For the text-containing cell, return its midpoint in (x, y) coordinate format. 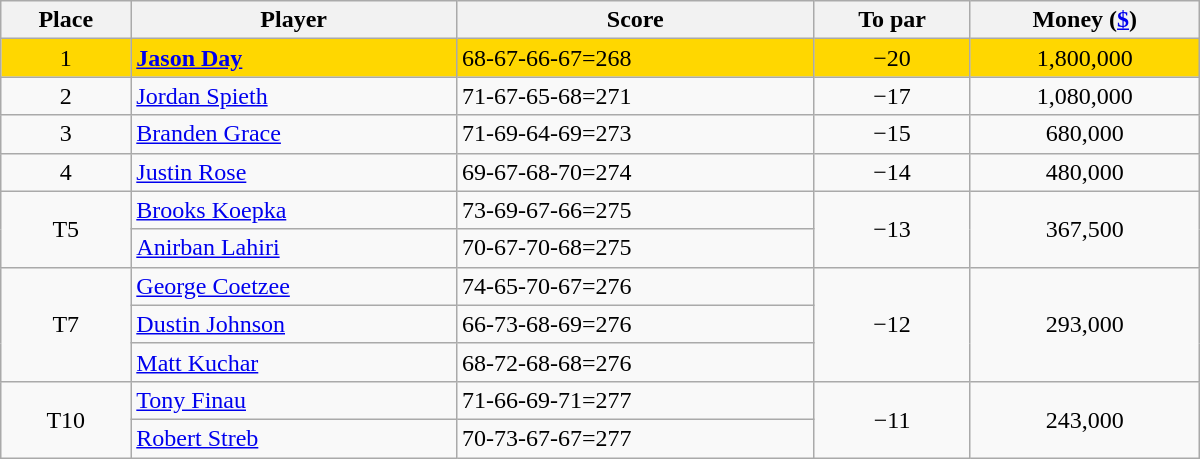
−11 (892, 419)
Tony Finau (294, 400)
Jason Day (294, 58)
T10 (66, 419)
367,500 (1084, 229)
1,080,000 (1084, 96)
Brooks Koepka (294, 210)
70-73-67-67=277 (636, 438)
Justin Rose (294, 172)
T5 (66, 229)
74-65-70-67=276 (636, 286)
4 (66, 172)
71-69-64-69=273 (636, 134)
T7 (66, 324)
−14 (892, 172)
Player (294, 20)
1 (66, 58)
70-67-70-68=275 (636, 248)
−15 (892, 134)
68-67-66-67=268 (636, 58)
Dustin Johnson (294, 324)
Robert Streb (294, 438)
73-69-67-66=275 (636, 210)
Place (66, 20)
−13 (892, 229)
71-66-69-71=277 (636, 400)
243,000 (1084, 419)
68-72-68-68=276 (636, 362)
Score (636, 20)
−17 (892, 96)
−12 (892, 324)
3 (66, 134)
1,800,000 (1084, 58)
−20 (892, 58)
2 (66, 96)
480,000 (1084, 172)
Jordan Spieth (294, 96)
69-67-68-70=274 (636, 172)
Branden Grace (294, 134)
To par (892, 20)
Anirban Lahiri (294, 248)
71-67-65-68=271 (636, 96)
66-73-68-69=276 (636, 324)
680,000 (1084, 134)
293,000 (1084, 324)
Money ($) (1084, 20)
George Coetzee (294, 286)
Matt Kuchar (294, 362)
